Capture the cell that displays the provided text and extract its (x, y) central coordinate. 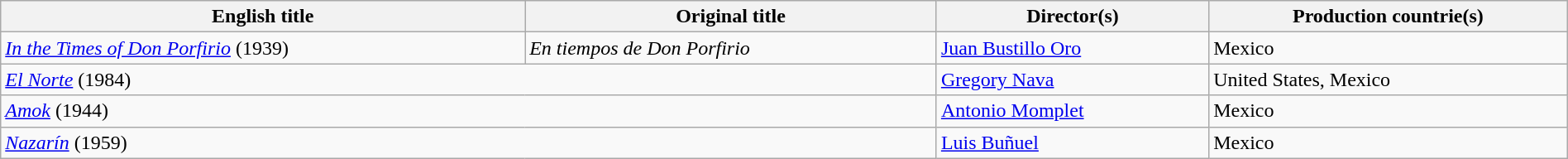
Production countrie(s) (1389, 17)
Nazarín (1959) (469, 142)
Antonio Momplet (1072, 111)
English title (263, 17)
Original title (731, 17)
Gregory Nava (1072, 79)
Director(s) (1072, 17)
Amok (1944) (469, 111)
In the Times of Don Porfirio (1939) (263, 48)
En tiempos de Don Porfirio (731, 48)
Juan Bustillo Oro (1072, 48)
Luis Buñuel (1072, 142)
United States, Mexico (1389, 79)
El Norte (1984) (469, 79)
